Find where the given text appears and provide that cell's center as (x, y) coordinate. 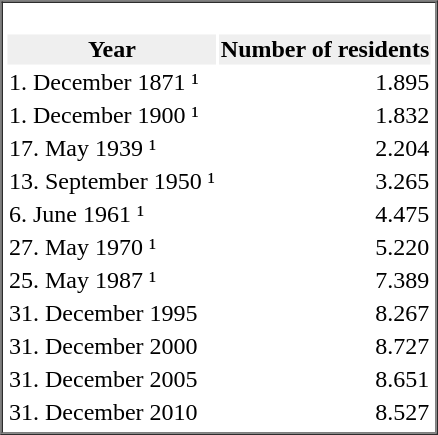
Year (112, 49)
1. December 1871 ¹ (112, 83)
8.651 (324, 379)
27. May 1970 ¹ (112, 247)
5.220 (324, 247)
8.267 (324, 313)
17. May 1939 ¹ (112, 149)
3.265 (324, 181)
31. December 1995 (112, 313)
31. December 2010 (112, 413)
13. September 1950 ¹ (112, 181)
31. December 2000 (112, 347)
8.527 (324, 413)
Number of residents (324, 49)
2.204 (324, 149)
25. May 1987 ¹ (112, 281)
1.895 (324, 83)
4.475 (324, 215)
6. June 1961 ¹ (112, 215)
1.832 (324, 115)
31. December 2005 (112, 379)
7.389 (324, 281)
8.727 (324, 347)
1. December 1900 ¹ (112, 115)
